Pinpoint the cell where the given text exists, returning its (X, Y) midpoint coordinate. 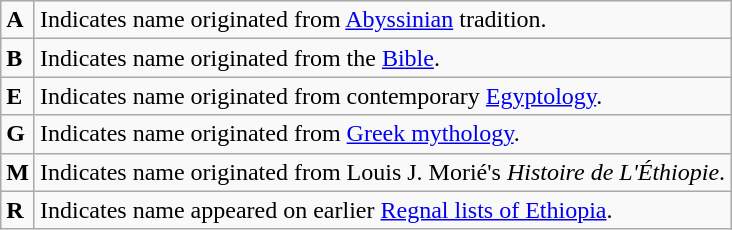
Indicates name appeared on earlier Regnal lists of Ethiopia. (382, 210)
B (18, 58)
A (18, 20)
M (18, 172)
E (18, 96)
R (18, 210)
Indicates name originated from Greek mythology. (382, 134)
G (18, 134)
Indicates name originated from Abyssinian tradition. (382, 20)
Indicates name originated from the Bible. (382, 58)
Indicates name originated from contemporary Egyptology. (382, 96)
Indicates name originated from Louis J. Morié's Histoire de L'Éthiopie. (382, 172)
